Locate the cell with the specified text and output its [X, Y] center coordinate. 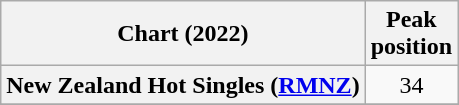
34 [411, 85]
New Zealand Hot Singles (RMNZ) [183, 85]
Peakposition [411, 34]
Chart (2022) [183, 34]
